Capture the cell that displays the provided text and extract its [X, Y] central coordinate. 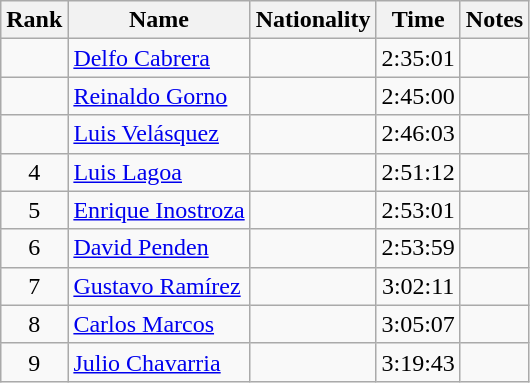
9 [34, 362]
Enrique Inostroza [159, 210]
David Penden [159, 248]
2:53:59 [418, 248]
Carlos Marcos [159, 324]
2:53:01 [418, 210]
6 [34, 248]
Name [159, 20]
2:45:00 [418, 96]
Julio Chavarria [159, 362]
Gustavo Ramírez [159, 286]
Delfo Cabrera [159, 58]
Nationality [313, 20]
4 [34, 172]
3:02:11 [418, 286]
7 [34, 286]
2:46:03 [418, 134]
8 [34, 324]
Luis Lagoa [159, 172]
3:19:43 [418, 362]
2:35:01 [418, 58]
Time [418, 20]
Luis Velásquez [159, 134]
5 [34, 210]
3:05:07 [418, 324]
Rank [34, 20]
Reinaldo Gorno [159, 96]
2:51:12 [418, 172]
Notes [494, 20]
